Identify which cell holds the provided text, then report its (x, y) central coordinate. 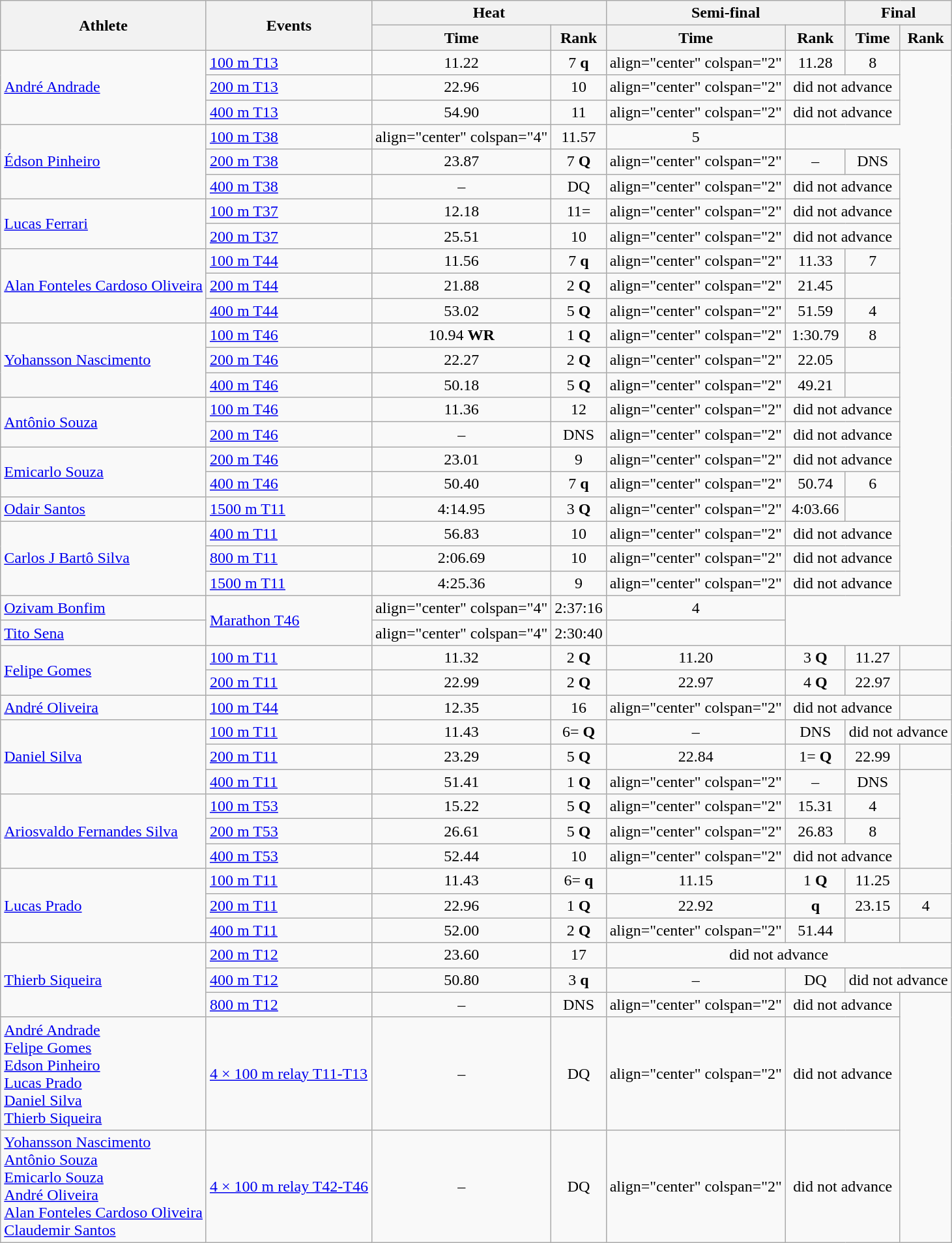
Yohansson NascimentoAntônio SouzaEmicarlo SouzaAndré OliveiraAlan Fonteles Cardoso OliveiraClaudemir Santos (104, 1186)
800 m T11 (289, 558)
200 m T53 (289, 831)
3 q (579, 980)
100 m T37 (289, 211)
11.27 (873, 657)
1:30.79 (815, 336)
Lucas Prado (104, 906)
52.00 (461, 930)
4 × 100 m relay T42-T46 (289, 1186)
50.40 (461, 484)
4:25.36 (461, 583)
200 m T12 (289, 955)
12.18 (461, 211)
100 m T38 (289, 137)
Odair Santos (104, 509)
51.59 (815, 311)
Tito Sena (104, 633)
26.83 (815, 831)
q (815, 906)
2:37:16 (579, 608)
4:14.95 (461, 509)
11= (579, 211)
23.15 (873, 906)
23.60 (461, 955)
Yohansson Nascimento (104, 360)
4:03.66 (815, 509)
11.56 (461, 261)
400 m T38 (289, 186)
6 (873, 484)
50.74 (815, 484)
15.31 (815, 807)
51.44 (815, 930)
Édson Pinheiro (104, 162)
22.27 (461, 360)
11.57 (579, 137)
6= Q (579, 732)
23.29 (461, 757)
53.02 (461, 311)
10.94 WR (461, 336)
Events (289, 25)
2:06.69 (461, 558)
Lucas Ferrari (104, 223)
17 (579, 955)
800 m T12 (289, 1005)
400 m T53 (289, 856)
22.05 (815, 360)
7 Q (579, 162)
Carlos J Bartô Silva (104, 558)
Antônio Souza (104, 422)
Alan Fonteles Cardoso Oliveira (104, 285)
400 m T12 (289, 980)
4 × 100 m relay T11-T13 (289, 1074)
25.51 (461, 236)
11.15 (696, 881)
Emicarlo Souza (104, 472)
André Andrade (104, 87)
1= Q (815, 757)
11.32 (461, 657)
11.20 (696, 657)
21.88 (461, 285)
21.45 (815, 285)
11.36 (461, 410)
200 m T37 (289, 236)
Ozivam Bonfim (104, 608)
11.22 (461, 63)
5 (696, 137)
200 m T44 (289, 285)
Felipe Gomes (104, 670)
49.21 (815, 385)
Daniel Silva (104, 757)
51.41 (461, 782)
50.80 (461, 980)
Heat (489, 13)
23.01 (461, 459)
26.61 (461, 831)
54.90 (461, 112)
Ariosvaldo Fernandes Silva (104, 831)
Thierb Siqueira (104, 980)
200 m T13 (289, 87)
André Oliveira (104, 707)
11 (579, 112)
23.87 (461, 162)
André AndradeFelipe GomesEdson PinheiroLucas PradoDaniel SilvaThierb Siqueira (104, 1074)
7 (873, 261)
15.22 (461, 807)
22.84 (696, 757)
6= q (579, 881)
11.33 (815, 261)
Semi-final (726, 13)
11.25 (873, 881)
12.35 (461, 707)
50.18 (461, 385)
Final (898, 13)
Athlete (104, 25)
16 (579, 707)
200 m T38 (289, 162)
22.92 (696, 906)
400 m T13 (289, 112)
100 m T13 (289, 63)
100 m T53 (289, 807)
12 (579, 410)
2:30:40 (579, 633)
56.83 (461, 534)
Marathon T46 (289, 620)
52.44 (461, 856)
11.28 (815, 63)
4 Q (815, 682)
400 m T44 (289, 311)
